Determine the (X, Y) coordinate at the center of the cell enclosing the given text.  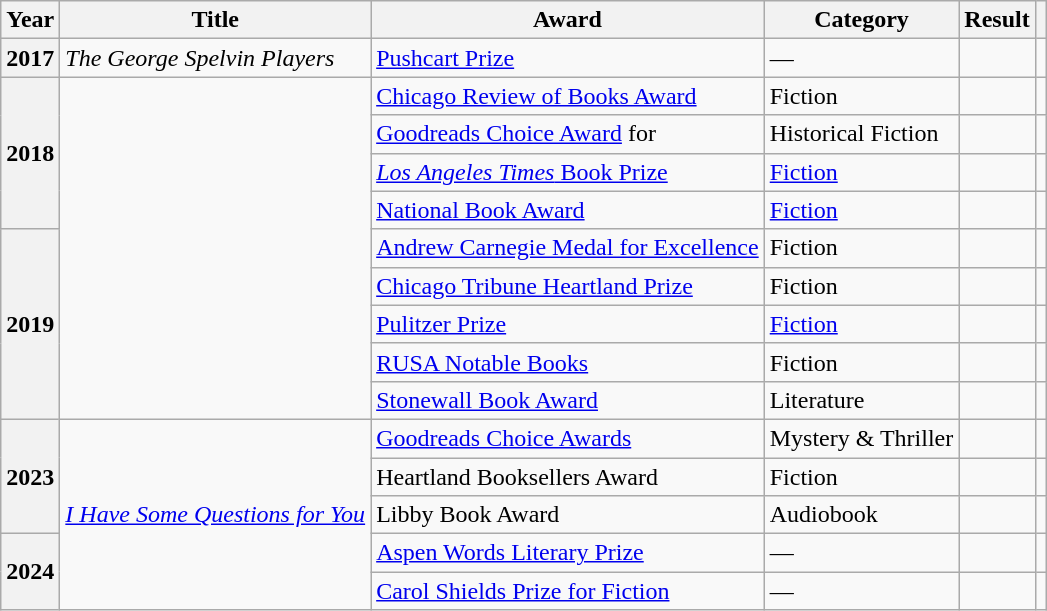
Audiobook (862, 515)
Los Angeles Times Book Prize (568, 172)
I Have Some Questions for You (216, 514)
Libby Book Award (568, 515)
Literature (862, 400)
Goodreads Choice Awards (568, 438)
Goodreads Choice Award for (568, 134)
2018 (30, 153)
Title (216, 20)
Category (862, 20)
Carol Shields Prize for Fiction (568, 591)
Heartland Booksellers Award (568, 477)
RUSA Notable Books (568, 362)
Mystery & Thriller (862, 438)
National Book Award (568, 210)
Year (30, 20)
Result (997, 20)
Chicago Tribune Heartland Prize (568, 286)
Award (568, 20)
2023 (30, 476)
2024 (30, 572)
The George Spelvin Players (216, 58)
Aspen Words Literary Prize (568, 553)
Andrew Carnegie Medal for Excellence (568, 248)
Stonewall Book Award (568, 400)
Chicago Review of Books Award (568, 96)
2019 (30, 324)
Historical Fiction (862, 134)
Pushcart Prize (568, 58)
Pulitzer Prize (568, 324)
2017 (30, 58)
